Extract the (x, y) coordinate from the center of the cell holding the provided text.  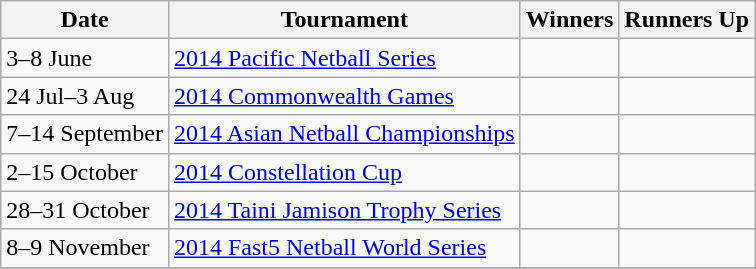
2014 Constellation Cup (344, 172)
2014 Commonwealth Games (344, 96)
2–15 October (85, 172)
24 Jul–3 Aug (85, 96)
2014 Pacific Netball Series (344, 58)
3–8 June (85, 58)
Date (85, 20)
8–9 November (85, 248)
2014 Taini Jamison Trophy Series (344, 210)
Tournament (344, 20)
28–31 October (85, 210)
2014 Asian Netball Championships (344, 134)
7–14 September (85, 134)
Runners Up (687, 20)
Winners (570, 20)
2014 Fast5 Netball World Series (344, 248)
